Return [x, y] of the center of cell containing provided text 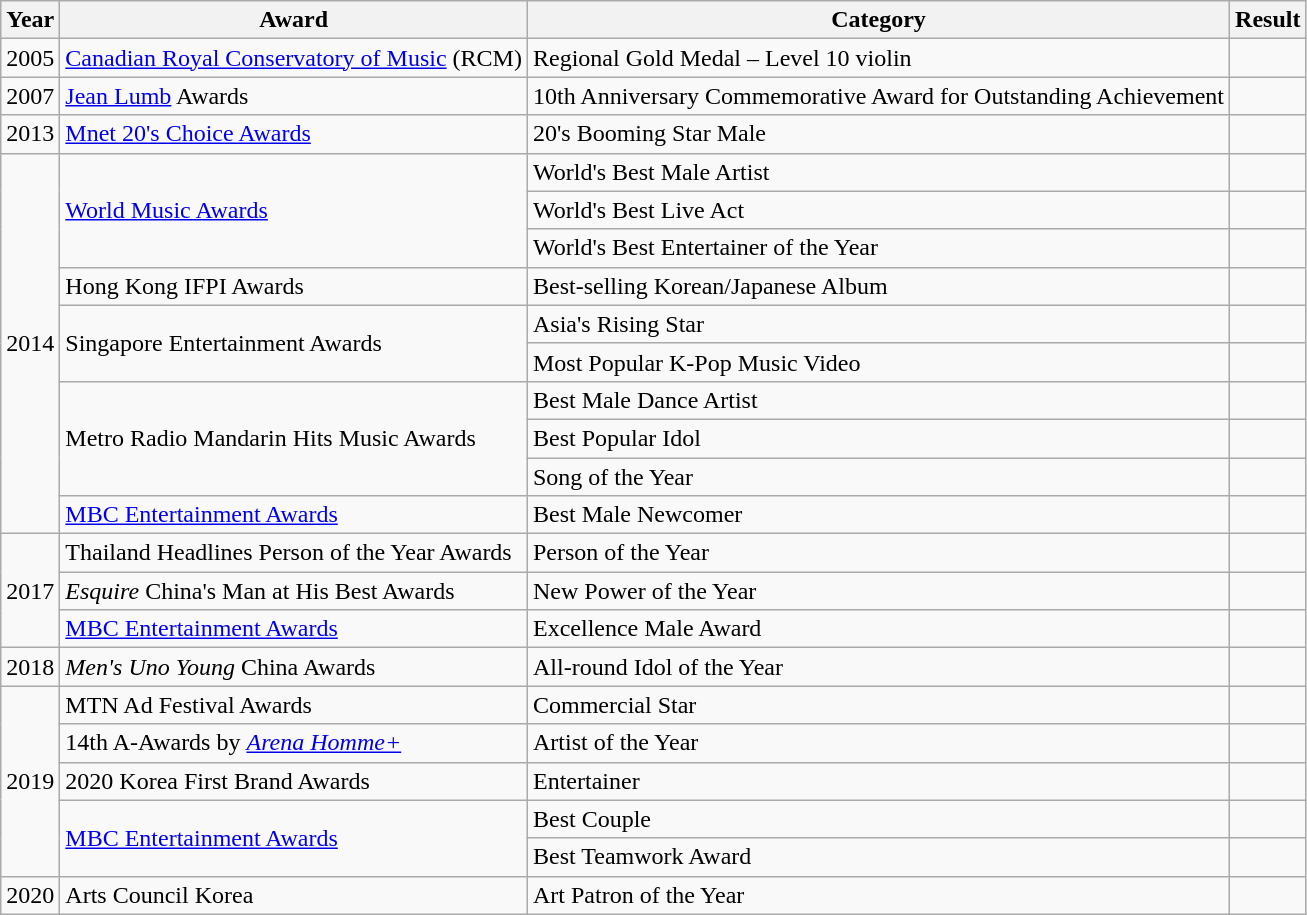
2020 [30, 895]
Entertainer [878, 781]
Hong Kong IFPI Awards [294, 286]
10th Anniversary Commemorative Award for Outstanding Achievement [878, 96]
Category [878, 20]
2020 Korea First Brand Awards [294, 781]
Best Popular Idol [878, 438]
2018 [30, 667]
Regional Gold Medal – Level 10 violin [878, 58]
Artist of the Year [878, 743]
Canadian Royal Conservatory of Music (RCM) [294, 58]
Asia's Rising Star [878, 324]
Person of the Year [878, 553]
Art Patron of the Year [878, 895]
Best Couple [878, 819]
Best Male Newcomer [878, 515]
World's Best Entertainer of the Year [878, 248]
2005 [30, 58]
Best Male Dance Artist [878, 400]
Men's Uno Young China Awards [294, 667]
2013 [30, 134]
Jean Lumb Awards [294, 96]
Song of the Year [878, 477]
2017 [30, 591]
Mnet 20's Choice Awards [294, 134]
World Music Awards [294, 210]
World's Best Live Act [878, 210]
Esquire China's Man at His Best Awards [294, 591]
Best Teamwork Award [878, 857]
2019 [30, 781]
Metro Radio Mandarin Hits Music Awards [294, 438]
All-round Idol of the Year [878, 667]
World's Best Male Artist [878, 172]
Result [1268, 20]
Year [30, 20]
Singapore Entertainment Awards [294, 343]
2014 [30, 344]
MTN Ad Festival Awards [294, 705]
Best-selling Korean/Japanese Album [878, 286]
Excellence Male Award [878, 629]
Commercial Star [878, 705]
Award [294, 20]
Most Popular K-Pop Music Video [878, 362]
20's Booming Star Male [878, 134]
Arts Council Korea [294, 895]
New Power of the Year [878, 591]
2007 [30, 96]
14th A-Awards by Arena Homme+ [294, 743]
Thailand Headlines Person of the Year Awards [294, 553]
